Output the (x, y) coordinate of the center of the cell containing the given text.  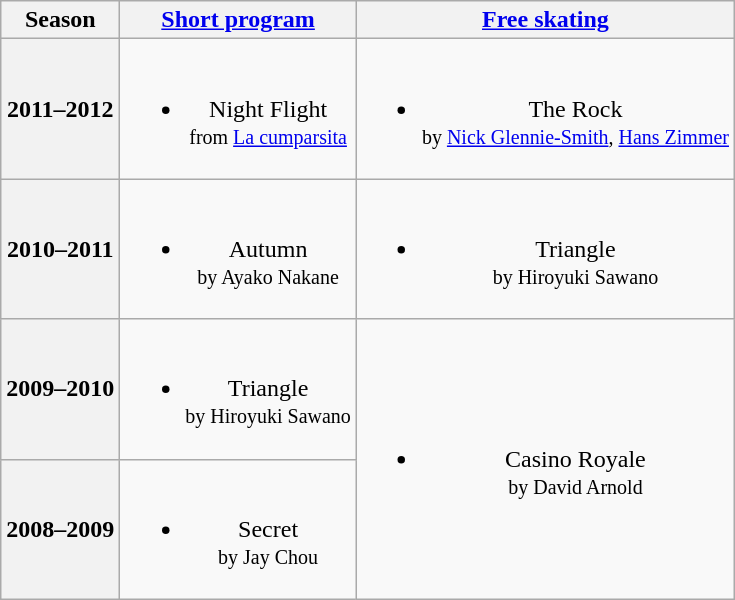
The Rock by Nick Glennie-Smith, Hans Zimmer (545, 109)
2008–2009 (60, 529)
Night Flight from La cumparsita (238, 109)
Casino Royale by David Arnold (545, 459)
Short program (238, 20)
2009–2010 (60, 389)
Free skating (545, 20)
Autumn by Ayako Nakane (238, 249)
2011–2012 (60, 109)
2010–2011 (60, 249)
Secret by Jay Chou (238, 529)
Season (60, 20)
